Output the (x, y) coordinate of the center of the cell containing the given text.  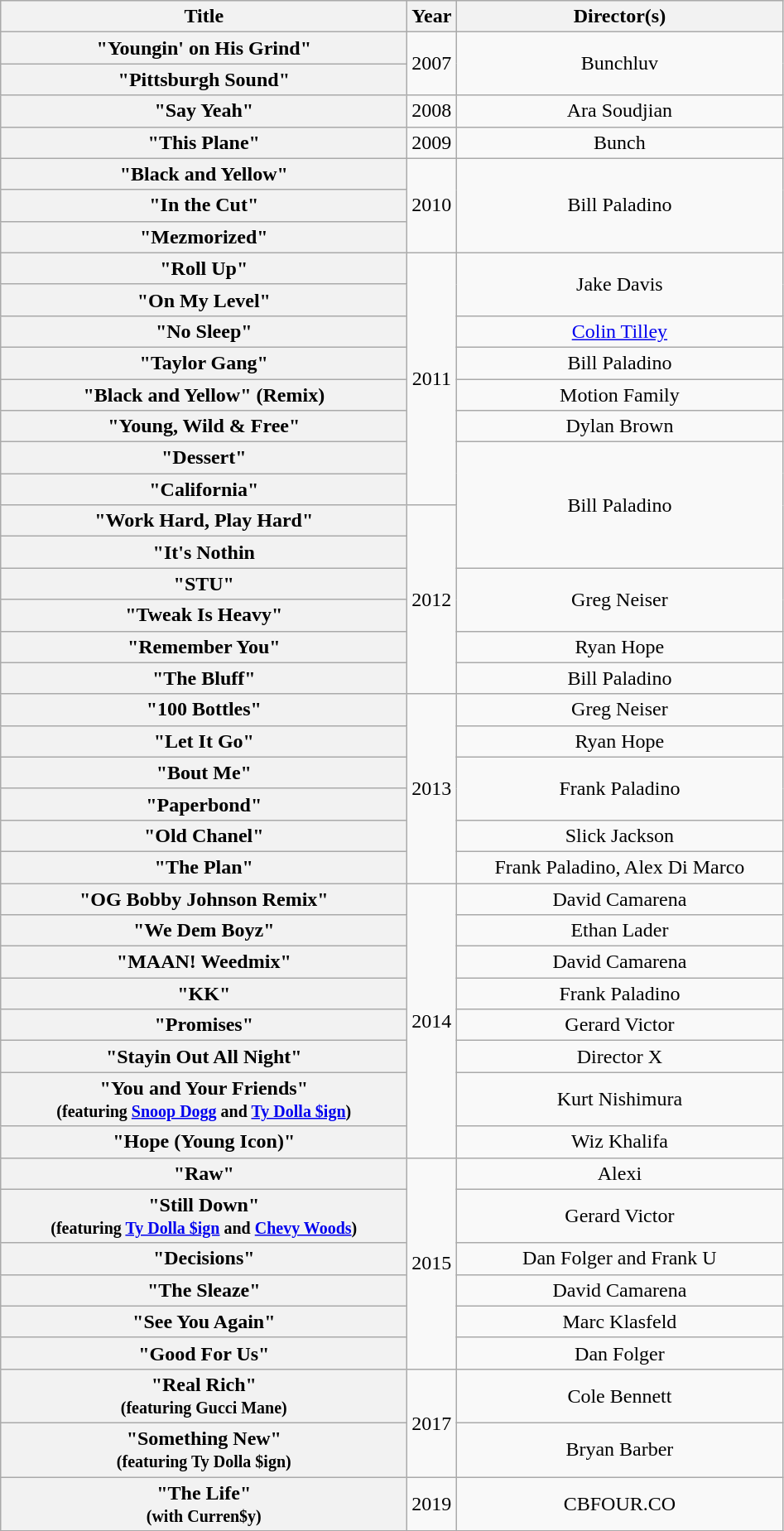
2017 (432, 1423)
Ara Soudjian (619, 111)
"Work Hard, Play Hard" (204, 521)
2010 (432, 205)
Motion Family (619, 395)
"Something New"(featuring Ty Dolla $ign) (204, 1449)
"The Bluff" (204, 678)
Dylan Brown (619, 426)
"We Dem Boyz" (204, 931)
"Tweak Is Heavy" (204, 615)
"Young, Wild & Free" (204, 426)
Marc Klasfeld (619, 1322)
"MAAN! Weedmix" (204, 962)
Slick Jackson (619, 835)
Frank Paladino, Alex Di Marco (619, 867)
2009 (432, 142)
"On My Level" (204, 300)
"Mezmorized" (204, 237)
"Paperbond" (204, 804)
Cole Bennett (619, 1396)
"Remember You" (204, 647)
Wiz Khalifa (619, 1142)
Alexi (619, 1173)
2013 (432, 788)
"Black and Yellow" (204, 174)
2012 (432, 599)
"The Life"(with Curren$y) (204, 1504)
"You and Your Friends"(featuring Snoop Dogg and Ty Dolla $ign) (204, 1100)
"The Plan" (204, 867)
"Old Chanel" (204, 835)
Director X (619, 1057)
CBFOUR.CO (619, 1504)
Director(s) (619, 17)
Ethan Lader (619, 931)
"Promises" (204, 1025)
"California" (204, 489)
"100 Bottles" (204, 710)
2019 (432, 1504)
2007 (432, 64)
"Say Yeah" (204, 111)
2015 (432, 1264)
Kurt Nishimura (619, 1100)
"KK" (204, 994)
Title (204, 17)
Bunchluv (619, 64)
Colin Tilley (619, 331)
"Taylor Gang" (204, 363)
"The Sleaze" (204, 1290)
"Pittsburgh Sound" (204, 79)
"See You Again" (204, 1322)
Year (432, 17)
"Raw" (204, 1173)
2011 (432, 378)
"Youngin' on His Grind" (204, 48)
"Good For Us" (204, 1353)
"Dessert" (204, 458)
"It's Nothin (204, 552)
"STU" (204, 584)
2008 (432, 111)
Dan Folger and Frank U (619, 1259)
Bryan Barber (619, 1449)
"Decisions" (204, 1259)
"Hope (Young Icon)" (204, 1142)
Bunch (619, 142)
"OG Bobby Johnson Remix" (204, 898)
"Let It Go" (204, 741)
"In the Cut" (204, 205)
Dan Folger (619, 1353)
"Bout Me" (204, 773)
"No Sleep" (204, 331)
"Roll Up" (204, 268)
"This Plane" (204, 142)
2014 (432, 1020)
"Real Rich"(featuring Gucci Mane) (204, 1396)
"Black and Yellow" (Remix) (204, 395)
"Stayin Out All Night" (204, 1057)
"Still Down"(featuring Ty Dolla $ign and Chevy Woods) (204, 1216)
Jake Davis (619, 284)
